Search for the cell housing the specified text and yield its (X, Y) center coordinate. 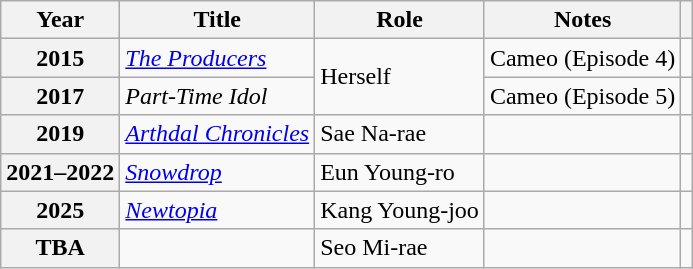
Part-Time Idol (218, 96)
Role (400, 20)
2015 (60, 58)
The Producers (218, 58)
2025 (60, 210)
Cameo (Episode 4) (582, 58)
Seo Mi-rae (400, 248)
Newtopia (218, 210)
Notes (582, 20)
Herself (400, 77)
Year (60, 20)
Sae Na-rae (400, 134)
TBA (60, 248)
2021–2022 (60, 172)
Cameo (Episode 5) (582, 96)
Eun Young-ro (400, 172)
2017 (60, 96)
Arthdal Chronicles (218, 134)
2019 (60, 134)
Snowdrop (218, 172)
Title (218, 20)
Kang Young-joo (400, 210)
